Return (X, Y) of the center of cell containing provided text 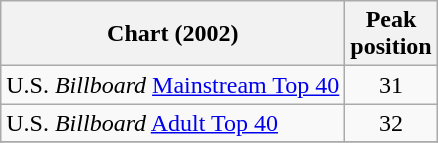
Peakposition (391, 34)
U.S. Billboard Mainstream Top 40 (173, 85)
U.S. Billboard Adult Top 40 (173, 123)
Chart (2002) (173, 34)
32 (391, 123)
31 (391, 85)
